Provide the [X, Y] coordinate of the cell's center where the given text is located.  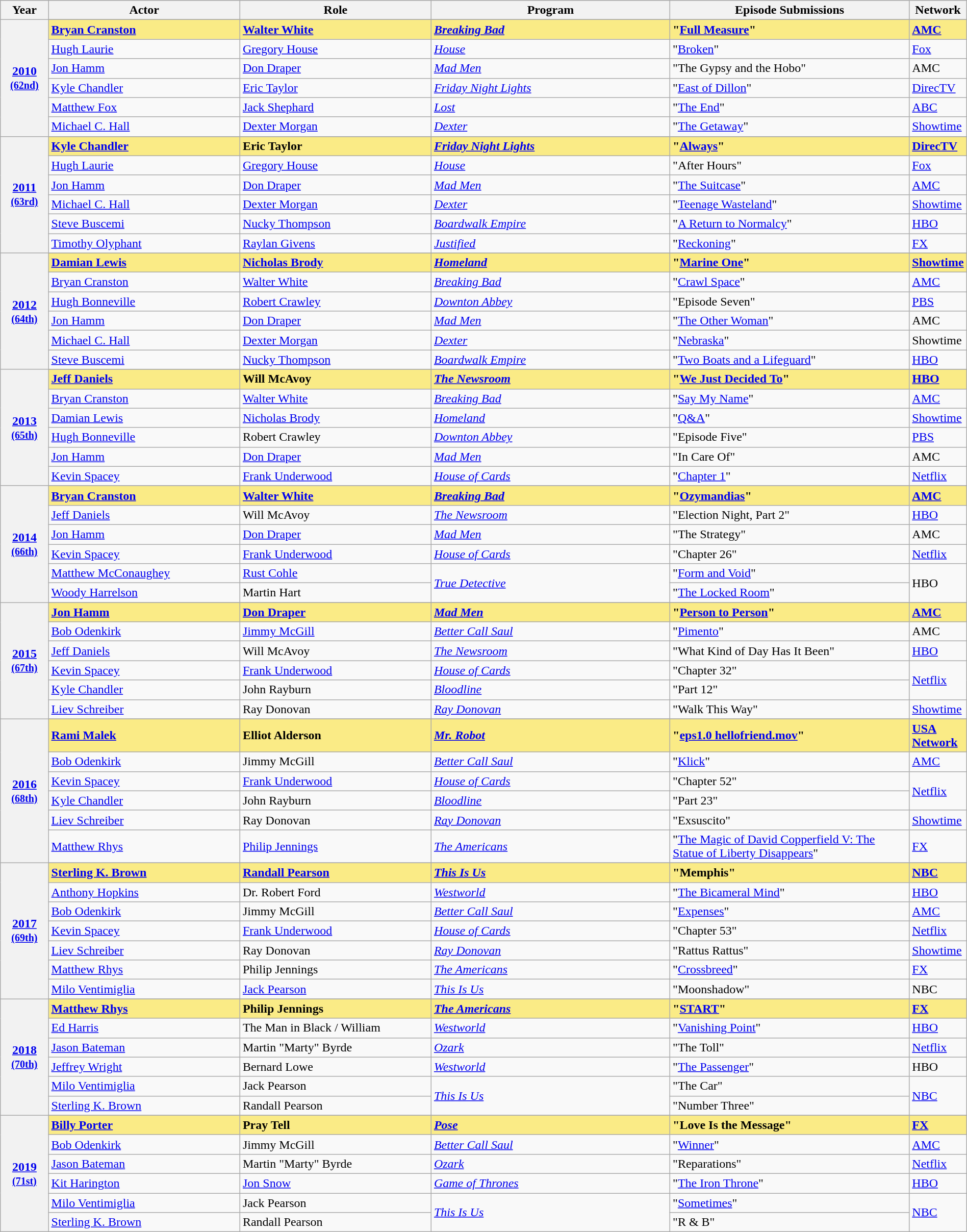
"The Bicameral Mind" [790, 892]
"After Hours" [790, 165]
"Moonshadow" [790, 989]
"The Toll" [790, 1047]
"Chapter 32" [790, 670]
"The Car" [790, 1086]
"Part 12" [790, 690]
"The End" [790, 107]
"Episode Seven" [790, 301]
Pray Tell [336, 1125]
Pose [550, 1125]
Matthew Fox [144, 107]
Mr. Robot [550, 736]
Lost [550, 107]
2014(66th) [24, 544]
"The Iron Throne" [790, 1183]
Woody Harrelson [144, 593]
"Teenage Wasteland" [790, 204]
"Marine One" [790, 263]
"Form and Void" [790, 573]
"East of Dillon" [790, 88]
Rami Malek [144, 736]
2018(70th) [24, 1057]
Rust Cohle [336, 573]
"Number Three" [790, 1105]
Dr. Robert Ford [336, 892]
ABC [938, 107]
Timothy Olyphant [144, 243]
True Detective [550, 583]
Network [938, 10]
"The Gypsy and the Hobo" [790, 68]
"Person to Person" [790, 612]
"Nebraska" [790, 340]
"Walk This Way" [790, 709]
"Q&A" [790, 418]
2016(68th) [24, 791]
"Part 23" [790, 800]
Game of Thrones [550, 1183]
2019(71st) [24, 1173]
Billy Porter [144, 1125]
"Rattus Rattus" [790, 950]
"Crossbreed" [790, 970]
Kit Harington [144, 1183]
"Memphis" [790, 872]
Year [24, 10]
"Crawl Space" [790, 282]
"Reckoning" [790, 243]
"In Care Of" [790, 457]
Jon Snow [336, 1183]
"Chapter 53" [790, 931]
"Election Night, Part 2" [790, 515]
2015(67th) [24, 661]
2017(69th) [24, 931]
Elliot Alderson [336, 736]
2010(62nd) [24, 78]
"R & B" [790, 1222]
"Winner" [790, 1144]
2013(65th) [24, 428]
"The Suitcase" [790, 185]
"Two Boats and a Lifeguard" [790, 360]
USA Network [938, 736]
"The Passenger" [790, 1067]
"Always" [790, 146]
"Expenses" [790, 912]
"Reparations" [790, 1164]
"Ozymandias" [790, 495]
"We Just Decided To" [790, 379]
"Klick" [790, 762]
"Full Measure" [790, 30]
2011(63rd) [24, 194]
Justified [550, 243]
Program [550, 10]
"Vanishing Point" [790, 1028]
"Chapter 26" [790, 554]
Episode Submissions [790, 10]
Actor [144, 10]
"The Locked Room" [790, 593]
"Love Is the Message" [790, 1125]
"The Magic of David Copperfield V: The Statue of Liberty Disappears" [790, 846]
The Man in Black / William [336, 1028]
"Episode Five" [790, 437]
Raylan Givens [336, 243]
"The Other Woman" [790, 321]
"A Return to Normalcy" [790, 223]
"START" [790, 1009]
"Exsuscito" [790, 820]
Role [336, 10]
Ed Harris [144, 1028]
"What Kind of Day Has It Been" [790, 651]
"Broken" [790, 49]
Bernard Lowe [336, 1067]
"Sometimes" [790, 1202]
"The Strategy" [790, 534]
"Say My Name" [790, 398]
"Pimento" [790, 632]
"eps1.0 hellofriend.mov" [790, 736]
Martin Hart [336, 593]
"The Getaway" [790, 127]
Jeffrey Wright [144, 1067]
Anthony Hopkins [144, 892]
Jack Shephard [336, 107]
Matthew McConaughey [144, 573]
2012(64th) [24, 311]
"Chapter 52" [790, 781]
"Chapter 1" [790, 476]
